Detect which cell encompasses the target text, then output its (x, y) center coordinate. 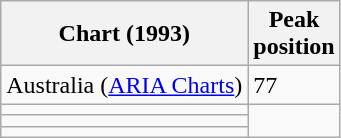
77 (294, 85)
Australia (ARIA Charts) (124, 85)
Chart (1993) (124, 34)
Peakposition (294, 34)
